Determine the [X, Y] coordinate at the center of the cell enclosing the given text.  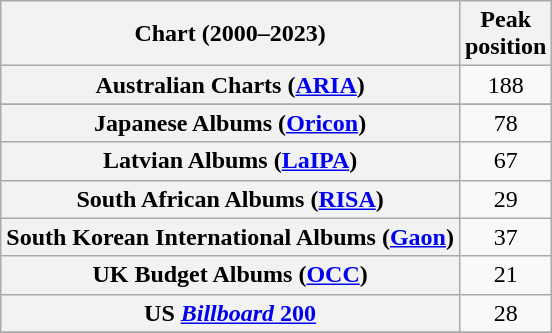
37 [505, 237]
Peakposition [505, 34]
78 [505, 123]
Chart (2000–2023) [230, 34]
South Korean International Albums (Gaon) [230, 237]
29 [505, 199]
Latvian Albums (LaIPA) [230, 161]
South African Albums (RISA) [230, 199]
Australian Charts (ARIA) [230, 85]
21 [505, 275]
188 [505, 85]
Japanese Albums (Oricon) [230, 123]
US Billboard 200 [230, 313]
UK Budget Albums (OCC) [230, 275]
67 [505, 161]
28 [505, 313]
